Capture the cell that displays the provided text and extract its (x, y) central coordinate. 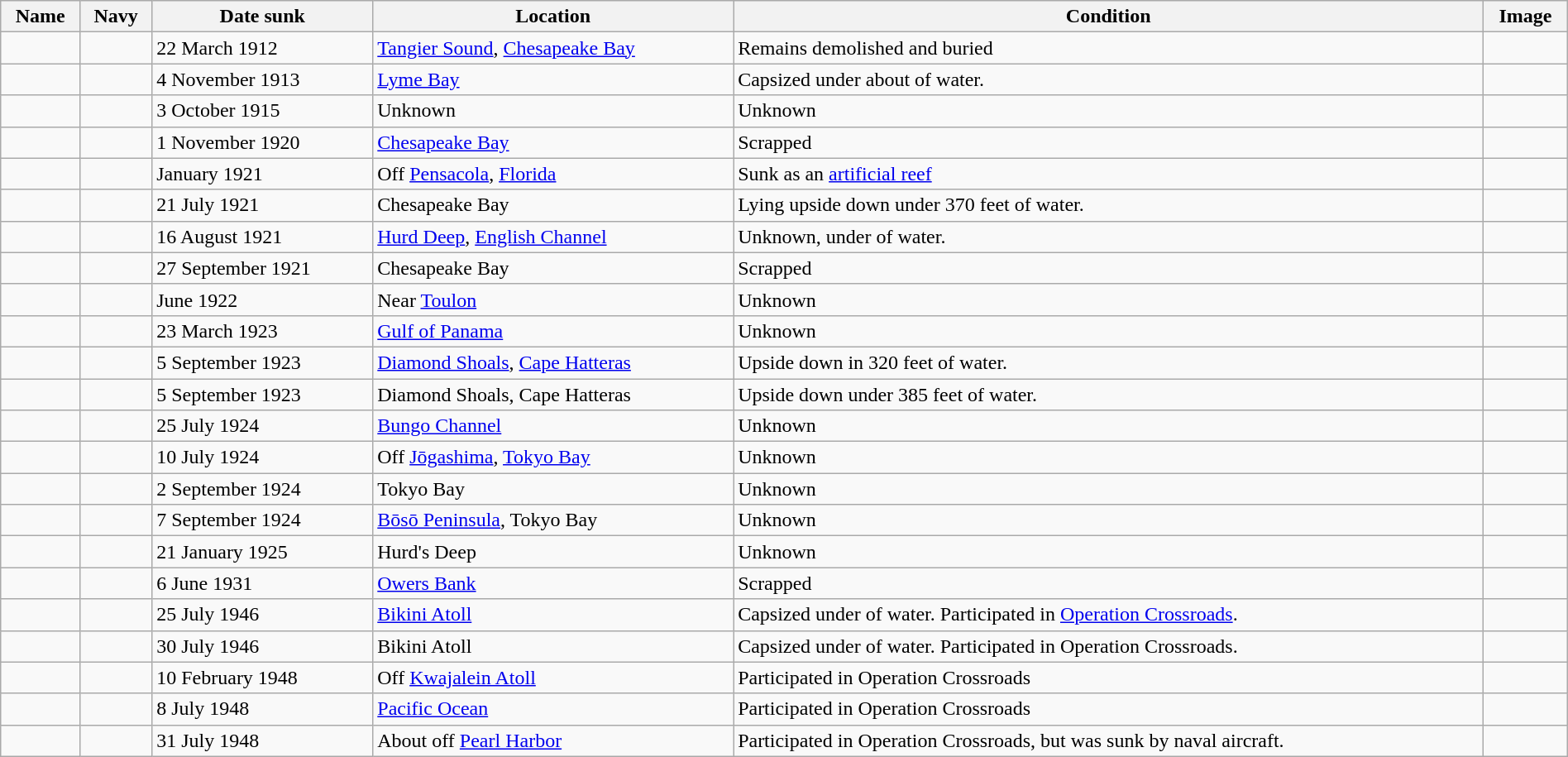
Participated in Operation Crossroads, but was sunk by naval aircraft. (1108, 740)
Off Kwajalein Atoll (553, 678)
Hurd Deep, English Channel (553, 237)
23 March 1923 (263, 331)
Name (41, 17)
June 1922 (263, 299)
6 June 1931 (263, 583)
8 July 1948 (263, 709)
7 September 1924 (263, 520)
Tangier Sound, Chesapeake Bay (553, 48)
Remains demolished and buried (1108, 48)
21 January 1925 (263, 552)
4 November 1913 (263, 79)
Bungo Channel (553, 426)
10 July 1924 (263, 458)
Off Pensacola, Florida (553, 174)
10 February 1948 (263, 678)
Image (1525, 17)
Navy (116, 17)
1 November 1920 (263, 142)
Gulf of Panama (553, 331)
Location (553, 17)
Tokyo Bay (553, 489)
Sunk as an artificial reef (1108, 174)
Lying upside down under 370 feet of water. (1108, 205)
3 October 1915 (263, 111)
16 August 1921 (263, 237)
27 September 1921 (263, 268)
Upside down under 385 feet of water. (1108, 395)
Near Toulon (553, 299)
Capsized under about of water. (1108, 79)
Pacific Ocean (553, 709)
About off Pearl Harbor (553, 740)
30 July 1946 (263, 646)
Upside down in 320 feet of water. (1108, 362)
Unknown, under of water. (1108, 237)
January 1921 (263, 174)
21 July 1921 (263, 205)
25 July 1946 (263, 615)
Off Jōgashima, Tokyo Bay (553, 458)
31 July 1948 (263, 740)
Hurd's Deep (553, 552)
2 September 1924 (263, 489)
Date sunk (263, 17)
Lyme Bay (553, 79)
22 March 1912 (263, 48)
Bōsō Peninsula, Tokyo Bay (553, 520)
Owers Bank (553, 583)
25 July 1924 (263, 426)
Condition (1108, 17)
